Return (X, Y) of the center of cell containing provided text 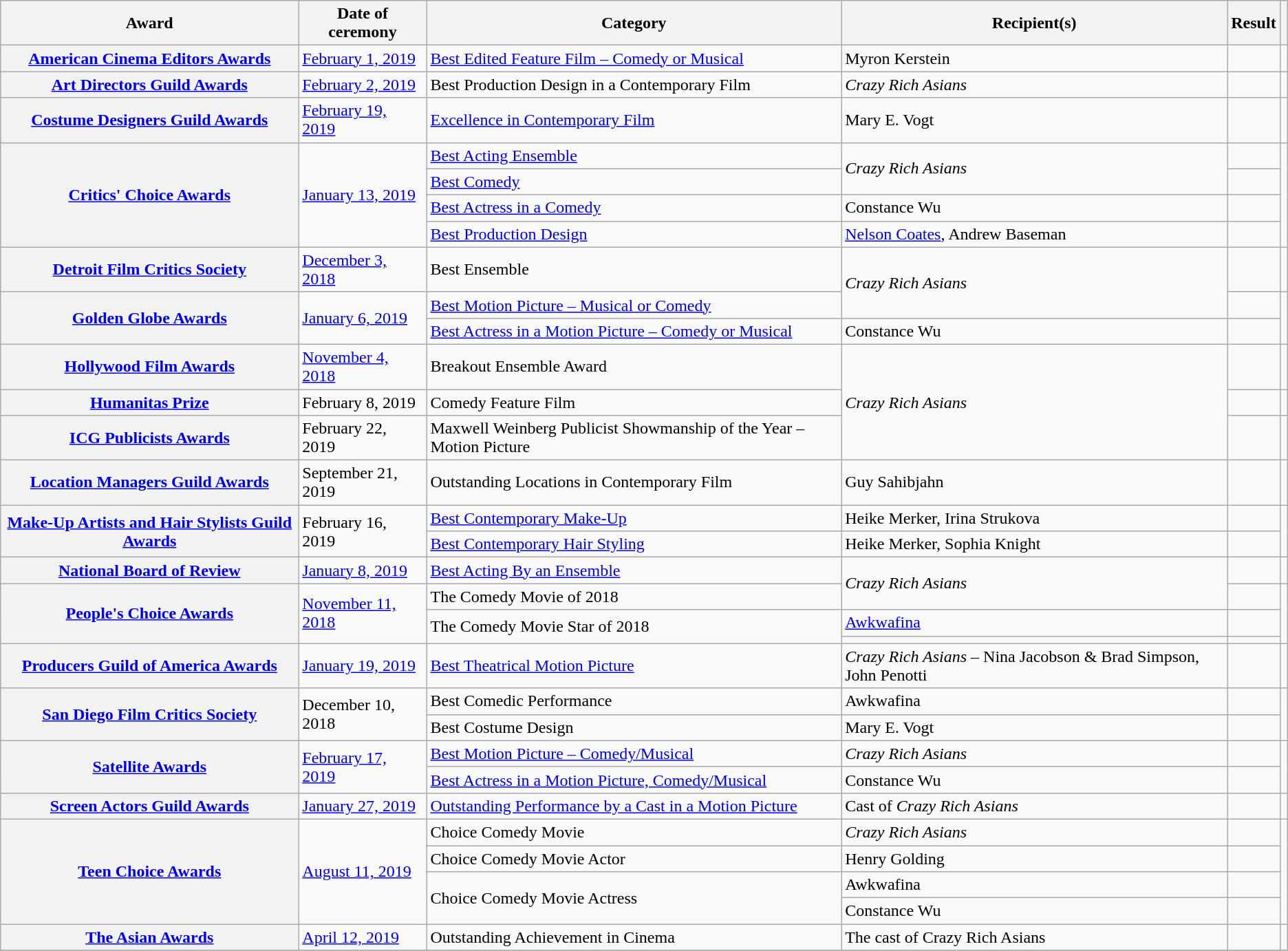
February 17, 2019 (363, 767)
Satellite Awards (150, 767)
Location Managers Guild Awards (150, 483)
The Asian Awards (150, 937)
January 8, 2019 (363, 570)
Best Actress in a Comedy (634, 208)
Humanitas Prize (150, 403)
Choice Comedy Movie Actor (634, 858)
February 19, 2019 (363, 120)
Heike Merker, Sophia Knight (1035, 544)
Choice Comedy Movie Actress (634, 898)
ICG Publicists Awards (150, 438)
Critics' Choice Awards (150, 195)
The cast of Crazy Rich Asians (1035, 937)
Myron Kerstein (1035, 58)
Hollywood Film Awards (150, 366)
Best Edited Feature Film – Comedy or Musical (634, 58)
Breakout Ensemble Award (634, 366)
February 16, 2019 (363, 531)
Costume Designers Guild Awards (150, 120)
Best Actress in a Motion Picture – Comedy or Musical (634, 331)
Comedy Feature Film (634, 403)
People's Choice Awards (150, 614)
National Board of Review (150, 570)
Nelson Coates, Andrew Baseman (1035, 234)
April 12, 2019 (363, 937)
Best Production Design in a Contemporary Film (634, 85)
January 19, 2019 (363, 666)
Henry Golding (1035, 858)
Date of ceremony (363, 23)
Best Acting Ensemble (634, 156)
February 1, 2019 (363, 58)
February 2, 2019 (363, 85)
Choice Comedy Movie (634, 832)
Category (634, 23)
Best Comedy (634, 182)
Golden Globe Awards (150, 318)
Best Costume Design (634, 727)
December 10, 2018 (363, 714)
Result (1254, 23)
Best Actress in a Motion Picture, Comedy/Musical (634, 780)
Outstanding Locations in Contemporary Film (634, 483)
Excellence in Contemporary Film (634, 120)
January 13, 2019 (363, 195)
Make-Up Artists and Hair Stylists Guild Awards (150, 531)
Best Contemporary Hair Styling (634, 544)
Best Comedic Performance (634, 701)
Screen Actors Guild Awards (150, 806)
Best Motion Picture – Musical or Comedy (634, 305)
San Diego Film Critics Society (150, 714)
American Cinema Editors Awards (150, 58)
Heike Merker, Irina Strukova (1035, 518)
Best Theatrical Motion Picture (634, 666)
Best Motion Picture – Comedy/Musical (634, 754)
Best Contemporary Make-Up (634, 518)
January 27, 2019 (363, 806)
January 6, 2019 (363, 318)
February 8, 2019 (363, 403)
Outstanding Achievement in Cinema (634, 937)
Crazy Rich Asians – Nina Jacobson & Brad Simpson, John Penotti (1035, 666)
Maxwell Weinberg Publicist Showmanship of the Year – Motion Picture (634, 438)
Award (150, 23)
Teen Choice Awards (150, 871)
Best Acting By an Ensemble (634, 570)
Producers Guild of America Awards (150, 666)
Art Directors Guild Awards (150, 85)
August 11, 2019 (363, 871)
Best Production Design (634, 234)
September 21, 2019 (363, 483)
November 4, 2018 (363, 366)
The Comedy Movie Star of 2018 (634, 626)
Detroit Film Critics Society (150, 270)
Best Ensemble (634, 270)
Cast of Crazy Rich Asians (1035, 806)
December 3, 2018 (363, 270)
The Comedy Movie of 2018 (634, 597)
November 11, 2018 (363, 614)
Recipient(s) (1035, 23)
Outstanding Performance by a Cast in a Motion Picture (634, 806)
Guy Sahibjahn (1035, 483)
February 22, 2019 (363, 438)
